Capture the cell that displays the provided text and extract its [X, Y] central coordinate. 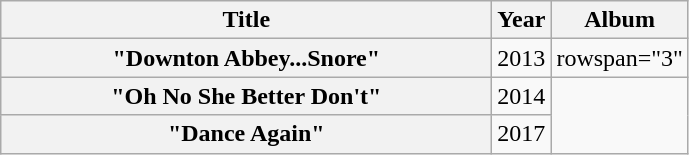
"Downton Abbey...Snore" [246, 58]
"Dance Again" [246, 134]
Year [522, 20]
2014 [522, 96]
Title [246, 20]
Album [620, 20]
"Oh No She Better Don't" [246, 96]
2017 [522, 134]
2013 [522, 58]
rowspan="3" [620, 58]
